Return (x, y) of the center of cell containing provided text 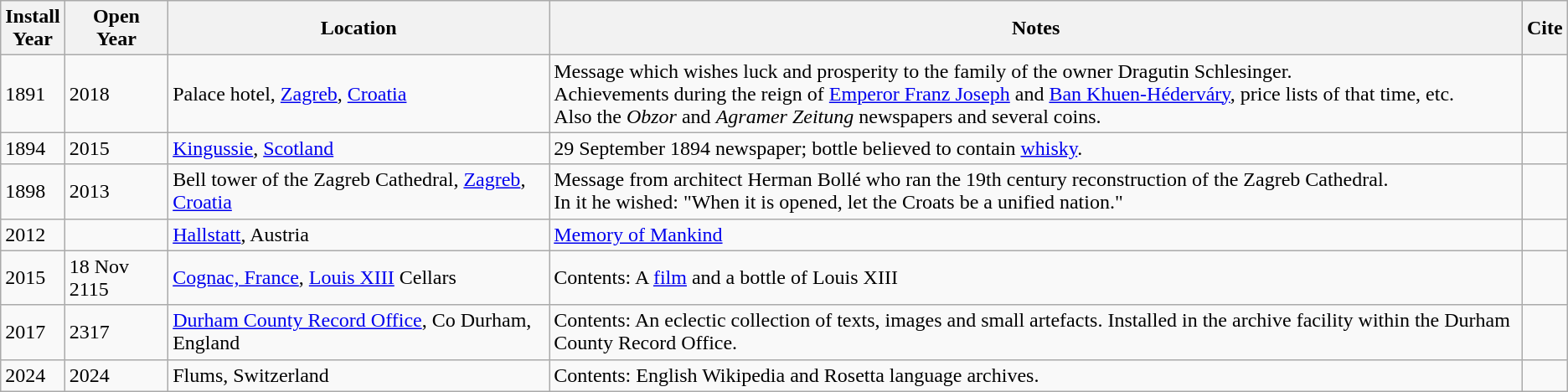
Palace hotel, Zagreb, Croatia (358, 94)
2012 (33, 235)
29 September 1894 newspaper; bottle believed to contain whisky. (1036, 148)
Bell tower of the Zagreb Cathedral, Zagreb, Croatia (358, 191)
1894 (33, 148)
2017 (33, 332)
Location (358, 28)
Flums, Switzerland (358, 375)
Cite (1545, 28)
Contents: A film and a bottle of Louis XIII (1036, 278)
2013 (116, 191)
Durham County Record Office, Co Durham, England (358, 332)
Cognac, France, Louis XIII Cellars (358, 278)
2317 (116, 332)
Kingussie, Scotland (358, 148)
OpenYear (116, 28)
InstallYear (33, 28)
2018 (116, 94)
Memory of Mankind (1036, 235)
18 Nov 2115 (116, 278)
Contents: English Wikipedia and Rosetta language archives. (1036, 375)
Hallstatt, Austria (358, 235)
1891 (33, 94)
Notes (1036, 28)
Contents: An eclectic collection of texts, images and small artefacts. Installed in the archive facility within the Durham County Record Office. (1036, 332)
1898 (33, 191)
